Identify which cell holds the provided text, then report its [X, Y] central coordinate. 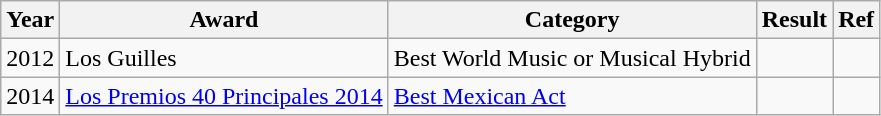
Category [572, 20]
Los Premios 40 Principales 2014 [224, 96]
2014 [30, 96]
Award [224, 20]
Best World Music or Musical Hybrid [572, 58]
Ref [856, 20]
Los Guilles [224, 58]
Best Mexican Act [572, 96]
Result [794, 20]
Year [30, 20]
2012 [30, 58]
